Return the (x, y) coordinate for the center point of the cell that contains the specified text.  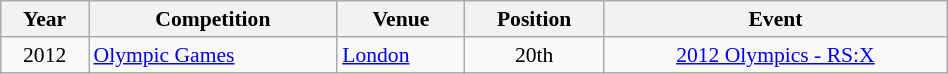
London (400, 55)
Position (534, 19)
20th (534, 55)
Venue (400, 19)
2012 Olympics - RS:X (776, 55)
Olympic Games (214, 55)
Year (45, 19)
2012 (45, 55)
Event (776, 19)
Competition (214, 19)
